Output the (X, Y) coordinate of the center of the cell containing the given text.  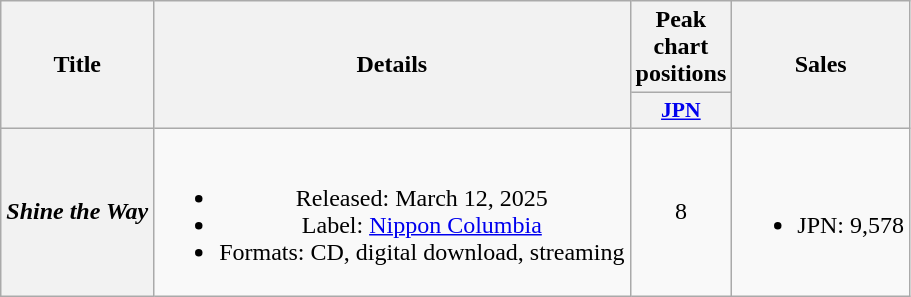
Title (78, 65)
Shine the Way (78, 212)
Details (392, 65)
JPN (681, 111)
8 (681, 212)
Released: March 12, 2025Label: Nippon ColumbiaFormats: CD, digital download, streaming (392, 212)
Sales (821, 65)
JPN: 9,578 (821, 212)
Peak chart positions (681, 47)
